Find where the given text appears and provide that cell's center as [x, y] coordinate. 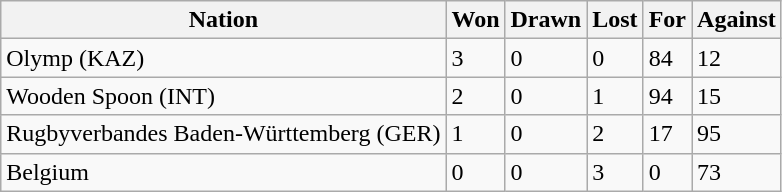
Won [476, 20]
For [667, 20]
Against [737, 20]
73 [737, 172]
Lost [615, 20]
Belgium [224, 172]
15 [737, 96]
84 [667, 58]
12 [737, 58]
95 [737, 134]
17 [667, 134]
94 [667, 96]
Rugbyverbandes Baden-Württemberg (GER) [224, 134]
Drawn [546, 20]
Olymp (KAZ) [224, 58]
Wooden Spoon (INT) [224, 96]
Nation [224, 20]
